Detect which cell encompasses the target text, then output its (X, Y) center coordinate. 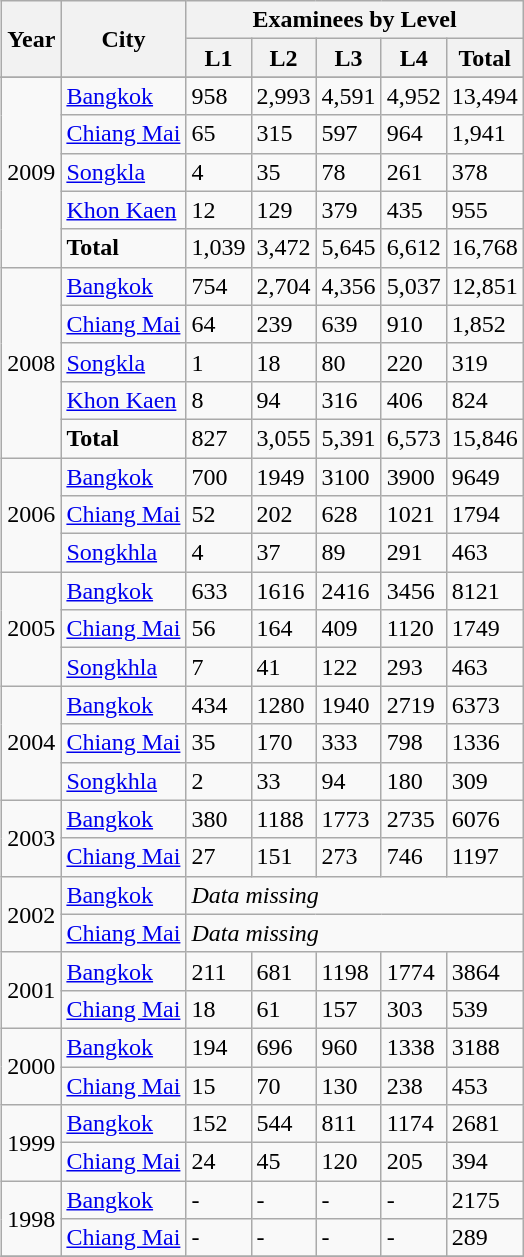
539 (484, 1009)
333 (348, 743)
453 (484, 1085)
5,645 (348, 248)
380 (218, 819)
211 (218, 971)
2 (218, 781)
L4 (414, 58)
700 (218, 477)
378 (484, 172)
2,993 (284, 96)
238 (414, 1085)
170 (284, 743)
303 (414, 1009)
964 (414, 134)
6076 (484, 819)
319 (484, 362)
2003 (32, 838)
1949 (284, 477)
754 (218, 286)
3900 (414, 477)
3188 (484, 1047)
1,039 (218, 248)
37 (284, 553)
1749 (484, 629)
1336 (484, 743)
220 (414, 362)
798 (414, 743)
Year (32, 39)
2,704 (284, 286)
2000 (32, 1066)
3456 (414, 591)
315 (284, 134)
27 (218, 857)
2735 (414, 819)
6,573 (414, 438)
L2 (284, 58)
827 (218, 438)
1998 (32, 1219)
293 (414, 667)
1,852 (484, 324)
Examinees by Level (354, 20)
379 (348, 210)
1021 (414, 515)
633 (218, 591)
1197 (484, 857)
5,037 (414, 286)
1198 (348, 971)
261 (414, 172)
960 (348, 1047)
City (124, 39)
2416 (348, 591)
406 (414, 400)
289 (484, 1238)
65 (218, 134)
1794 (484, 515)
8 (218, 400)
122 (348, 667)
2006 (32, 515)
409 (348, 629)
955 (484, 210)
89 (348, 553)
1188 (284, 819)
746 (414, 857)
180 (414, 781)
152 (218, 1124)
2002 (32, 914)
1773 (348, 819)
3864 (484, 971)
4,591 (348, 96)
628 (348, 515)
L3 (348, 58)
1338 (414, 1047)
3,472 (284, 248)
6373 (484, 705)
1774 (414, 971)
12 (218, 210)
9649 (484, 477)
151 (284, 857)
2008 (32, 362)
45 (284, 1162)
3100 (348, 477)
434 (218, 705)
597 (348, 134)
1 (218, 362)
70 (284, 1085)
1999 (32, 1143)
639 (348, 324)
394 (484, 1162)
7 (218, 667)
16,768 (484, 248)
435 (414, 210)
80 (348, 362)
157 (348, 1009)
2004 (32, 743)
2681 (484, 1124)
1616 (284, 591)
202 (284, 515)
5,391 (348, 438)
130 (348, 1085)
681 (284, 971)
958 (218, 96)
1174 (414, 1124)
41 (284, 667)
33 (284, 781)
78 (348, 172)
1940 (348, 705)
164 (284, 629)
205 (414, 1162)
61 (284, 1009)
13,494 (484, 96)
64 (218, 324)
316 (348, 400)
544 (284, 1124)
291 (414, 553)
L1 (218, 58)
56 (218, 629)
129 (284, 210)
8121 (484, 591)
15 (218, 1085)
52 (218, 515)
2719 (414, 705)
239 (284, 324)
824 (484, 400)
1,941 (484, 134)
120 (348, 1162)
2005 (32, 629)
4,356 (348, 286)
194 (218, 1047)
2001 (32, 990)
12,851 (484, 286)
4,952 (414, 96)
696 (284, 1047)
6,612 (414, 248)
910 (414, 324)
309 (484, 781)
15,846 (484, 438)
273 (348, 857)
24 (218, 1162)
2009 (32, 172)
3,055 (284, 438)
2175 (484, 1200)
1280 (284, 705)
1120 (414, 629)
811 (348, 1124)
